Determine the [x, y] coordinate at the center of the cell enclosing the given text.  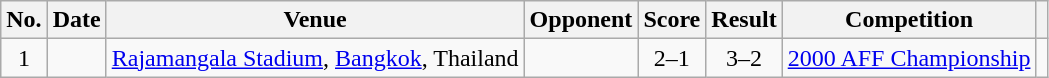
Competition [909, 20]
No. [24, 20]
2–1 [672, 58]
1 [24, 58]
2000 AFF Championship [909, 58]
Opponent [581, 20]
3–2 [744, 58]
Result [744, 20]
Score [672, 20]
Venue [315, 20]
Rajamangala Stadium, Bangkok, Thailand [315, 58]
Date [76, 20]
